Provide the (X, Y) coordinate of the cell's center where the given text is located.  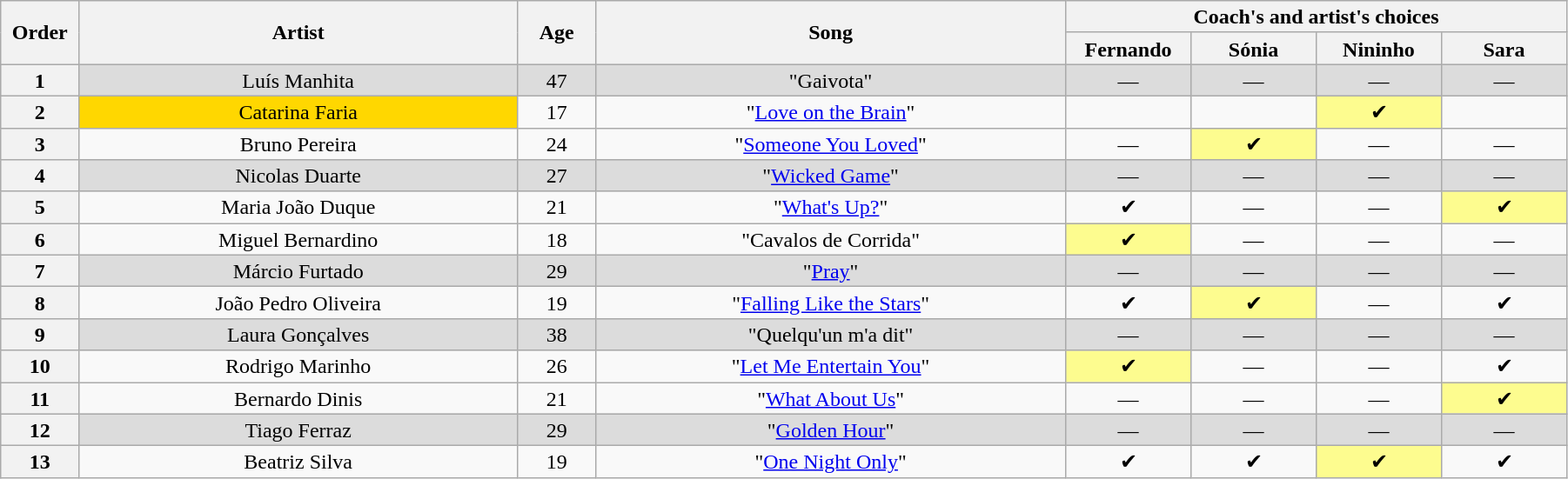
Luís Manhita (298, 80)
Order (40, 33)
4 (40, 176)
1 (40, 80)
Rodrigo Marinho (298, 367)
26 (557, 367)
Beatriz Silva (298, 462)
Age (557, 33)
11 (40, 398)
"Someone You Loved" (831, 144)
Nicolas Duarte (298, 176)
Maria João Duque (298, 207)
Márcio Furtado (298, 271)
Nininho (1378, 49)
"One Night Only" (831, 462)
7 (40, 271)
"What About Us" (831, 398)
Artist (298, 33)
47 (557, 80)
"Let Me Entertain You" (831, 367)
10 (40, 367)
Laura Gonçalves (298, 334)
Fernando (1129, 49)
24 (557, 144)
8 (40, 303)
6 (40, 240)
Coach's and artist's choices (1317, 17)
"What's Up?" (831, 207)
12 (40, 429)
27 (557, 176)
"Love on the Brain" (831, 111)
"Pray" (831, 271)
"Cavalos de Corrida" (831, 240)
2 (40, 111)
Sónia (1254, 49)
"Falling Like the Stars" (831, 303)
"Gaivota" (831, 80)
Bruno Pereira (298, 144)
João Pedro Oliveira (298, 303)
17 (557, 111)
"Wicked Game" (831, 176)
Song (831, 33)
Bernardo Dinis (298, 398)
3 (40, 144)
18 (557, 240)
"Quelqu'un m'a dit" (831, 334)
Miguel Bernardino (298, 240)
Sara (1504, 49)
5 (40, 207)
Catarina Faria (298, 111)
38 (557, 334)
9 (40, 334)
13 (40, 462)
"Golden Hour" (831, 429)
Tiago Ferraz (298, 429)
